Return [X, Y] of the center of cell containing provided text 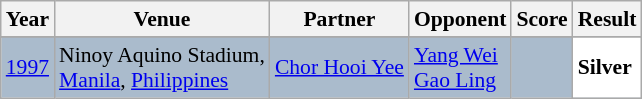
Ninoy Aquino Stadium,Manila, Philippines [162, 68]
Silver [608, 68]
Yang Wei Gao Ling [460, 68]
Chor Hooi Yee [340, 68]
Score [542, 19]
Year [28, 19]
Result [608, 19]
Partner [340, 19]
1997 [28, 68]
Venue [162, 19]
Opponent [460, 19]
